Search for the cell housing the specified text and yield its [x, y] center coordinate. 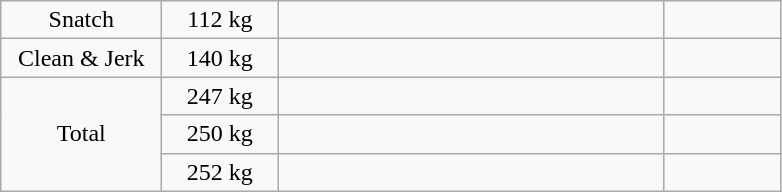
250 kg [220, 134]
Snatch [82, 20]
252 kg [220, 172]
112 kg [220, 20]
140 kg [220, 58]
247 kg [220, 96]
Total [82, 134]
Clean & Jerk [82, 58]
